Find where the given text appears and provide that cell's center as [x, y] coordinate. 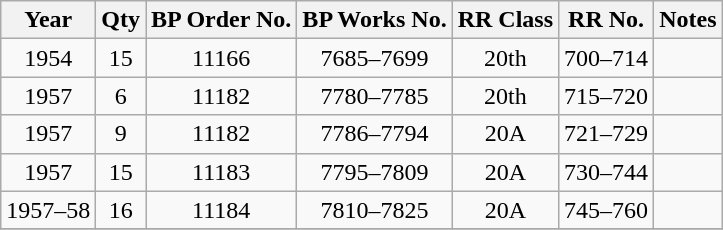
721–729 [606, 134]
RR Class [505, 20]
RR No. [606, 20]
11166 [222, 58]
BP Works No. [374, 20]
Notes [688, 20]
6 [121, 96]
11184 [222, 210]
Qty [121, 20]
1957–58 [48, 210]
Year [48, 20]
16 [121, 210]
715–720 [606, 96]
7786–7794 [374, 134]
7795–7809 [374, 172]
BP Order No. [222, 20]
7685–7699 [374, 58]
700–714 [606, 58]
745–760 [606, 210]
11183 [222, 172]
1954 [48, 58]
7810–7825 [374, 210]
9 [121, 134]
7780–7785 [374, 96]
730–744 [606, 172]
